Capture the cell that displays the provided text and extract its (x, y) central coordinate. 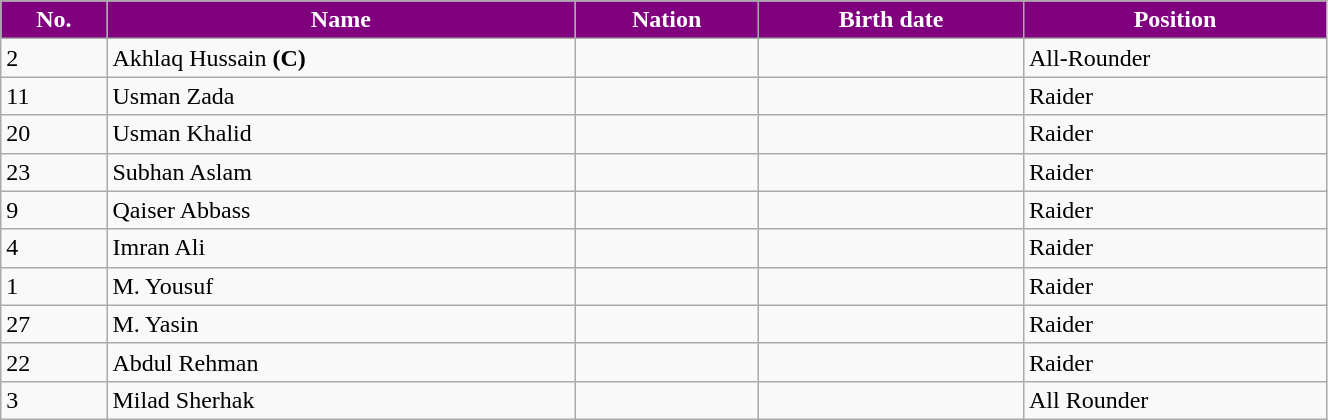
22 (54, 362)
9 (54, 210)
20 (54, 134)
Akhlaq Hussain (C) (341, 58)
Usman Khalid (341, 134)
4 (54, 248)
Qaiser Abbass (341, 210)
27 (54, 324)
Position (1174, 20)
2 (54, 58)
M. Yousuf (341, 286)
All-Rounder (1174, 58)
Usman Zada (341, 96)
11 (54, 96)
M. Yasin (341, 324)
No. (54, 20)
Imran Ali (341, 248)
Abdul Rehman (341, 362)
Milad Sherhak (341, 400)
Name (341, 20)
23 (54, 172)
Nation (667, 20)
Birth date (892, 20)
All Rounder (1174, 400)
1 (54, 286)
3 (54, 400)
Subhan Aslam (341, 172)
